Extract the (X, Y) coordinate from the center of the cell holding the provided text.  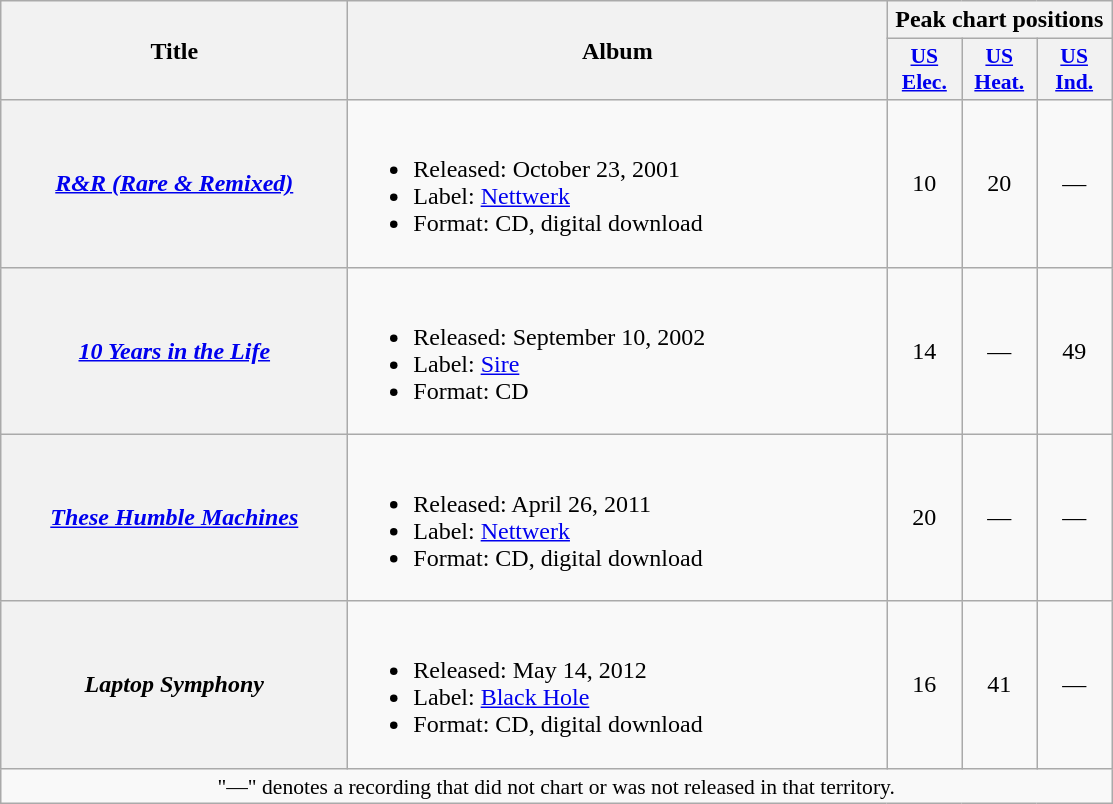
14 (924, 350)
Album (618, 50)
Peak chart positions (1000, 20)
Released: May 14, 2012Label: Black HoleFormat: CD, digital download (618, 684)
16 (924, 684)
These Humble Machines (174, 518)
Released: October 23, 2001Label: NettwerkFormat: CD, digital download (618, 184)
49 (1074, 350)
10 (924, 184)
Released: September 10, 2002Label: SireFormat: CD (618, 350)
"—" denotes a recording that did not chart or was not released in that territory. (556, 786)
10 Years in the Life (174, 350)
Title (174, 50)
41 (1000, 684)
R&R (Rare & Remixed) (174, 184)
US Ind. (1074, 70)
Released: April 26, 2011Label: NettwerkFormat: CD, digital download (618, 518)
US Elec. (924, 70)
Laptop Symphony (174, 684)
US Heat. (1000, 70)
